Find where the given text appears and provide that cell's center as (x, y) coordinate. 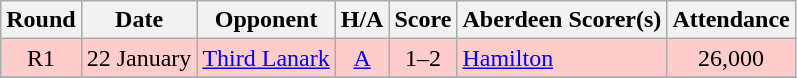
26,000 (731, 58)
H/A (362, 20)
Date (139, 20)
1–2 (423, 58)
Hamilton (562, 58)
Attendance (731, 20)
22 January (139, 58)
R1 (41, 58)
Opponent (266, 20)
Score (423, 20)
Round (41, 20)
Third Lanark (266, 58)
Aberdeen Scorer(s) (562, 20)
A (362, 58)
